From the cell containing the given text, extract its center point as [X, Y] coordinate. 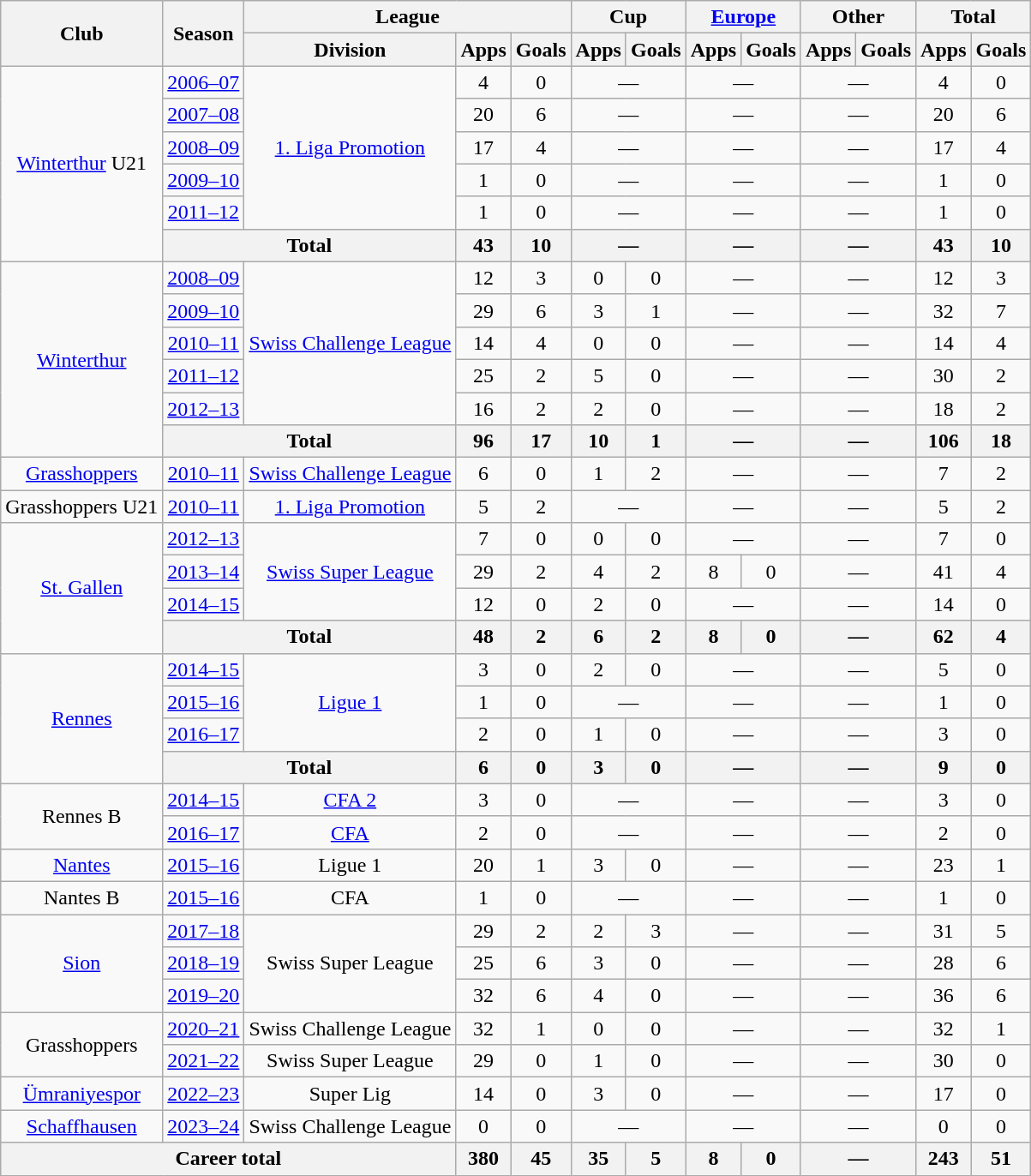
St. Gallen [82, 588]
380 [483, 1159]
Grasshoppers U21 [82, 507]
28 [944, 963]
CFA 2 [350, 800]
Super Lig [350, 1094]
45 [541, 1159]
Winterthur U21 [82, 164]
2021–22 [204, 1061]
23 [944, 865]
2013–14 [204, 572]
Sion [82, 963]
Europe [743, 17]
35 [598, 1159]
41 [944, 572]
Ümraniyespor [82, 1094]
106 [944, 441]
Club [82, 33]
Cup [628, 17]
2006–07 [204, 82]
2017–18 [204, 930]
16 [483, 409]
2018–19 [204, 963]
Rennes [82, 718]
Season [204, 33]
Career total [228, 1159]
Nantes [82, 865]
Schaffhausen [82, 1126]
Winterthur [82, 359]
62 [944, 637]
Nantes B [82, 897]
Other [858, 17]
League [408, 17]
51 [1001, 1159]
2022–23 [204, 1094]
96 [483, 441]
2007–08 [204, 115]
Division [350, 50]
48 [483, 637]
36 [944, 996]
9 [944, 767]
Rennes B [82, 816]
2019–20 [204, 996]
31 [944, 930]
2023–24 [204, 1126]
243 [944, 1159]
2020–21 [204, 1029]
